Return [x, y] of the center of cell containing provided text 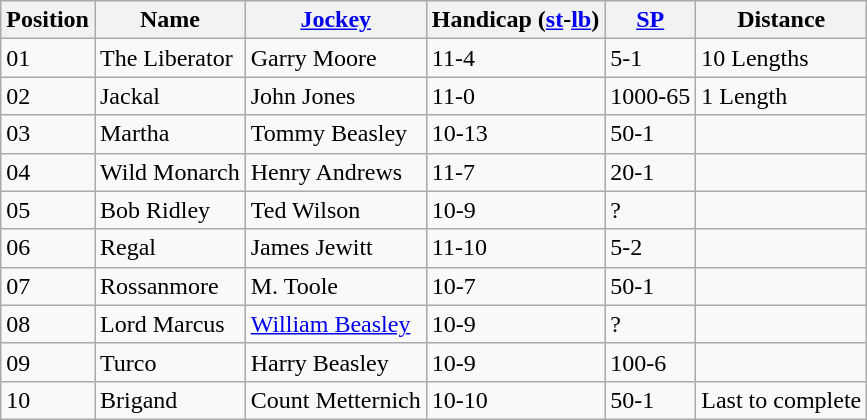
Brigand [170, 400]
Count Metternich [336, 400]
Rossanmore [170, 286]
11-7 [515, 172]
06 [48, 248]
10-7 [515, 286]
Last to complete [782, 400]
10 Lengths [782, 58]
09 [48, 362]
James Jewitt [336, 248]
Tommy Beasley [336, 134]
11-4 [515, 58]
02 [48, 96]
1 Length [782, 96]
Garry Moore [336, 58]
10-10 [515, 400]
1000-65 [650, 96]
Jockey [336, 20]
Turco [170, 362]
Jackal [170, 96]
11-10 [515, 248]
Name [170, 20]
Ted Wilson [336, 210]
08 [48, 324]
Handicap (st-lb) [515, 20]
Lord Marcus [170, 324]
Distance [782, 20]
Harry Beasley [336, 362]
Henry Andrews [336, 172]
11-0 [515, 96]
01 [48, 58]
Martha [170, 134]
100-6 [650, 362]
Wild Monarch [170, 172]
10-13 [515, 134]
SP [650, 20]
03 [48, 134]
Regal [170, 248]
John Jones [336, 96]
07 [48, 286]
Position [48, 20]
04 [48, 172]
05 [48, 210]
10 [48, 400]
The Liberator [170, 58]
M. Toole [336, 286]
5-2 [650, 248]
20-1 [650, 172]
5-1 [650, 58]
William Beasley [336, 324]
Bob Ridley [170, 210]
